For the text-containing cell, return its midpoint in [x, y] coordinate format. 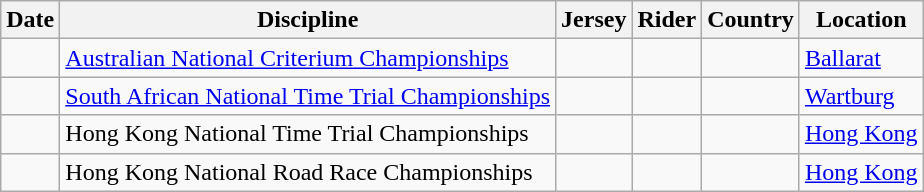
South African National Time Trial Championships [308, 96]
Ballarat [861, 58]
Country [751, 20]
Wartburg [861, 96]
Date [30, 20]
Hong Kong National Road Race Championships [308, 172]
Jersey [594, 20]
Hong Kong National Time Trial Championships [308, 134]
Discipline [308, 20]
Australian National Criterium Championships [308, 58]
Rider [667, 20]
Location [861, 20]
